Provide the [X, Y] coordinate of the cell's center where the given text is located.  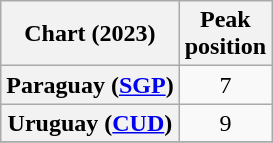
7 [225, 85]
Chart (2023) [90, 34]
Uruguay (CUD) [90, 123]
Paraguay (SGP) [90, 85]
Peakposition [225, 34]
9 [225, 123]
